Detect which cell encompasses the target text, then output its (x, y) center coordinate. 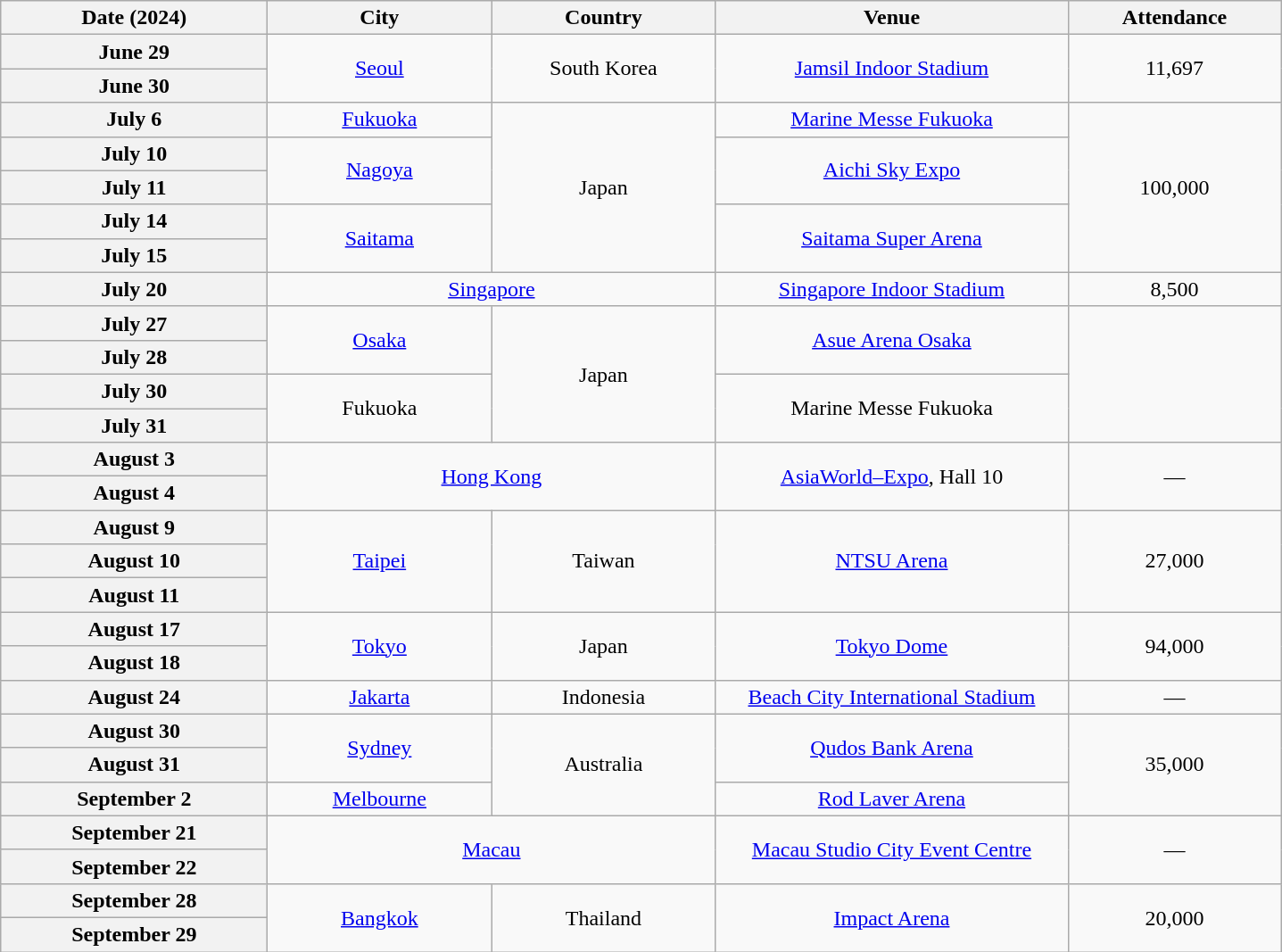
NTSU Arena (892, 561)
June 30 (134, 86)
August 3 (134, 459)
Saitama (380, 238)
Jakarta (380, 697)
July 14 (134, 221)
June 29 (134, 52)
September 29 (134, 934)
September 2 (134, 799)
27,000 (1174, 561)
94,000 (1174, 646)
Country (603, 18)
August 11 (134, 595)
Taipei (380, 561)
August 4 (134, 493)
AsiaWorld–Expo, Hall 10 (892, 476)
Aichi Sky Expo (892, 170)
Date (2024) (134, 18)
August 10 (134, 561)
Hong Kong (492, 476)
Venue (892, 18)
Taiwan (603, 561)
11,697 (1174, 69)
July 28 (134, 357)
September 22 (134, 866)
20,000 (1174, 917)
Macau Studio City Event Centre (892, 849)
Sydney (380, 748)
Jamsil Indoor Stadium (892, 69)
South Korea (603, 69)
Attendance (1174, 18)
Thailand (603, 917)
Bangkok (380, 917)
35,000 (1174, 765)
Osaka (380, 340)
July 30 (134, 391)
Beach City International Stadium (892, 697)
July 11 (134, 187)
City (380, 18)
July 20 (134, 289)
Asue Arena Osaka (892, 340)
Singapore (492, 289)
September 28 (134, 900)
Seoul (380, 69)
August 18 (134, 663)
Saitama Super Arena (892, 238)
Melbourne (380, 799)
August 30 (134, 731)
Nagoya (380, 170)
Tokyo Dome (892, 646)
Impact Arena (892, 917)
8,500 (1174, 289)
100,000 (1174, 187)
Singapore Indoor Stadium (892, 289)
August 31 (134, 765)
August 9 (134, 527)
August 17 (134, 629)
Macau (492, 849)
July 10 (134, 153)
July 31 (134, 426)
Tokyo (380, 646)
August 24 (134, 697)
September 21 (134, 832)
July 27 (134, 323)
July 6 (134, 120)
Rod Laver Arena (892, 799)
Australia (603, 765)
Indonesia (603, 697)
July 15 (134, 255)
Qudos Bank Arena (892, 748)
